Search for the cell housing the specified text and yield its (X, Y) center coordinate. 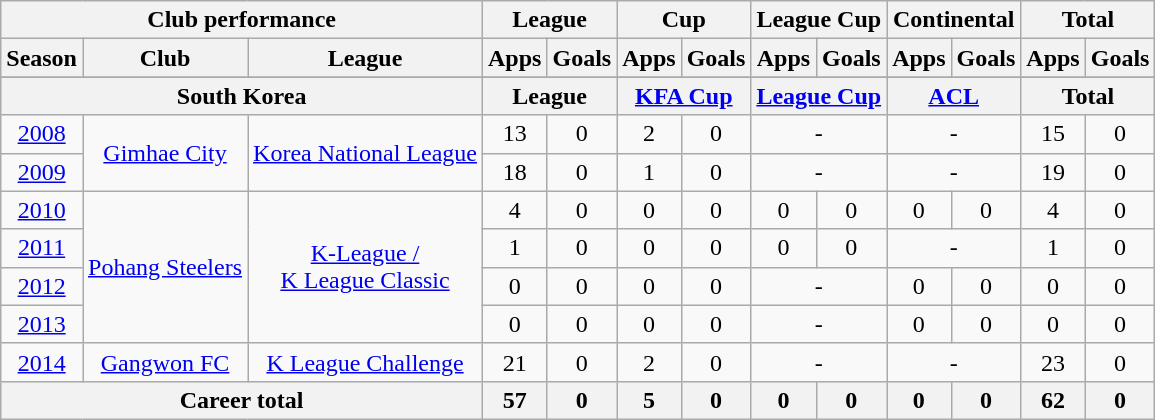
21 (515, 362)
Continental (954, 20)
South Korea (242, 96)
2014 (42, 362)
19 (1053, 172)
13 (515, 134)
62 (1053, 400)
2009 (42, 172)
Season (42, 58)
2008 (42, 134)
Pohang Steelers (164, 267)
Gimhae City (164, 153)
KFA Cup (684, 96)
Cup (684, 20)
15 (1053, 134)
2011 (42, 248)
5 (649, 400)
Club (164, 58)
Gangwon FC (164, 362)
2010 (42, 210)
ACL (954, 96)
18 (515, 172)
23 (1053, 362)
2012 (42, 286)
57 (515, 400)
2013 (42, 324)
K League Challenge (366, 362)
Korea National League (366, 153)
Career total (242, 400)
Club performance (242, 20)
K-League /K League Classic (366, 267)
